Pinpoint the cell where the given text exists, returning its [X, Y] midpoint coordinate. 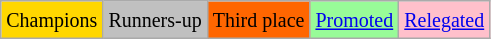
Champions [52, 20]
Third place [258, 20]
Relegated [444, 20]
Runners-up [155, 20]
Promoted [354, 20]
